Provide the (x, y) coordinate of the cell's center where the given text is located.  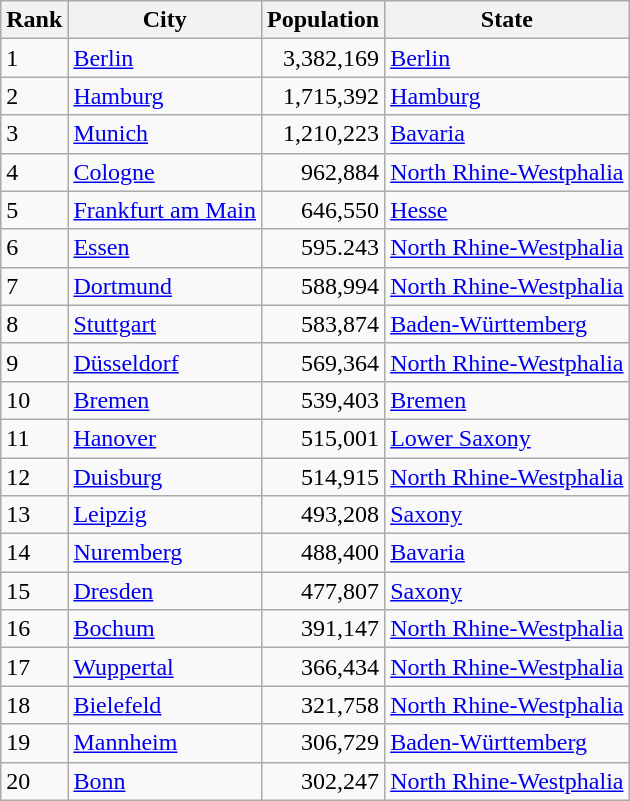
10 (34, 400)
14 (34, 553)
Mannheim (165, 743)
Hanover (165, 438)
Stuttgart (165, 324)
588,994 (324, 286)
1,715,392 (324, 96)
City (165, 20)
595.243 (324, 248)
Nuremberg (165, 553)
Rank (34, 20)
Essen (165, 248)
Wuppertal (165, 667)
488,400 (324, 553)
366,434 (324, 667)
306,729 (324, 743)
391,147 (324, 629)
Lower Saxony (507, 438)
583,874 (324, 324)
Leipzig (165, 515)
514,915 (324, 477)
6 (34, 248)
18 (34, 705)
Dortmund (165, 286)
Duisburg (165, 477)
1,210,223 (324, 134)
569,364 (324, 362)
321,758 (324, 705)
19 (34, 743)
State (507, 20)
4 (34, 172)
13 (34, 515)
7 (34, 286)
2 (34, 96)
1 (34, 58)
Bonn (165, 781)
477,807 (324, 591)
302,247 (324, 781)
5 (34, 210)
12 (34, 477)
Population (324, 20)
17 (34, 667)
11 (34, 438)
515,001 (324, 438)
493,208 (324, 515)
8 (34, 324)
15 (34, 591)
3 (34, 134)
Dresden (165, 591)
3,382,169 (324, 58)
Munich (165, 134)
16 (34, 629)
Bochum (165, 629)
Cologne (165, 172)
Frankfurt am Main (165, 210)
962,884 (324, 172)
Hesse (507, 210)
20 (34, 781)
Düsseldorf (165, 362)
Bielefeld (165, 705)
539,403 (324, 400)
9 (34, 362)
646,550 (324, 210)
